For the text-containing cell, return its midpoint in (x, y) coordinate format. 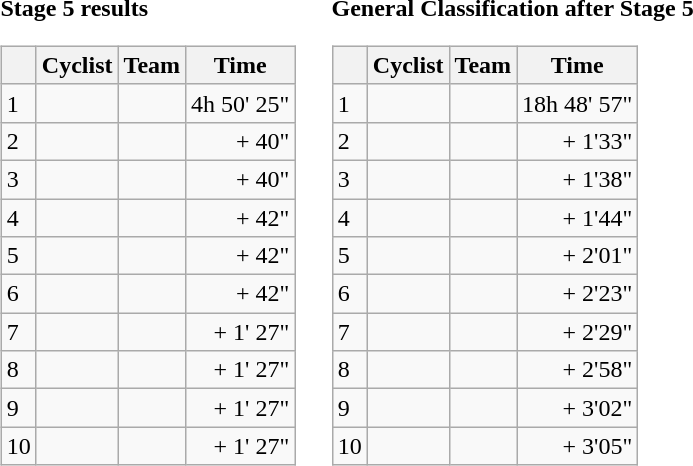
+ 2'01" (578, 256)
18h 48' 57" (578, 103)
+ 2'58" (578, 370)
+ 2'23" (578, 294)
+ 3'02" (578, 408)
+ 3'05" (578, 446)
+ 1'38" (578, 179)
+ 1'44" (578, 217)
+ 1'33" (578, 141)
4h 50' 25" (240, 103)
+ 2'29" (578, 332)
